From the cell containing the given text, extract its center point as [x, y] coordinate. 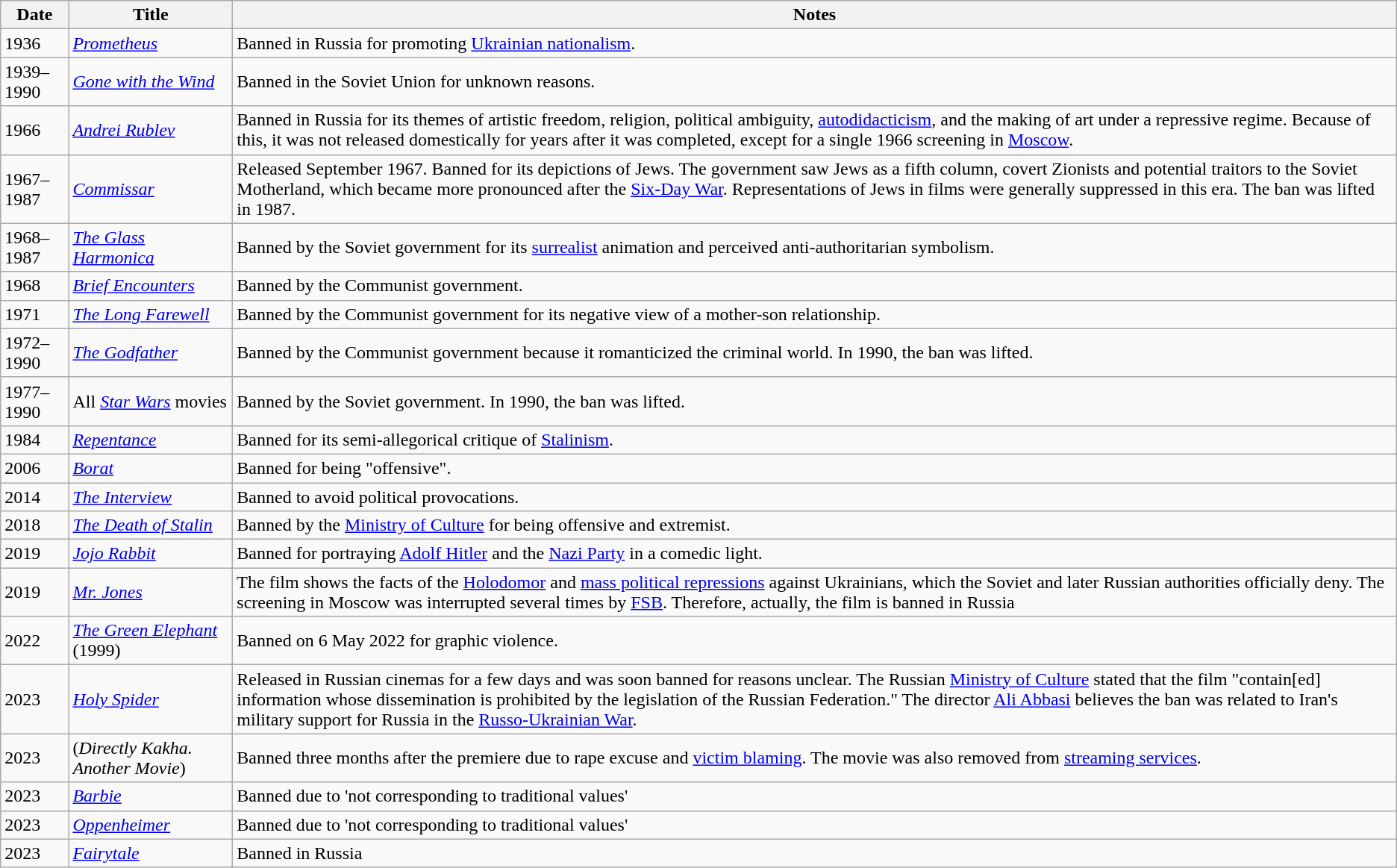
1968 [34, 286]
Banned on 6 May 2022 for graphic violence. [815, 640]
Mr. Jones [151, 593]
Oppenheimer [151, 825]
Andrei Rublev [151, 130]
Banned in Russia for promoting Ukrainian nationalism. [815, 43]
Commissar [151, 189]
1936 [34, 43]
2018 [34, 525]
Title [151, 15]
Repentance [151, 440]
Banned by the Communist government because it romanticized the criminal world. In 1990, the ban was lifted. [815, 352]
2014 [34, 496]
1966 [34, 130]
Jojo Rabbit [151, 554]
1971 [34, 314]
1939–1990 [34, 82]
Banned for being "offensive". [815, 468]
Brief Encounters [151, 286]
The Long Farewell [151, 314]
1967–1987 [34, 189]
Holy Spider [151, 699]
The Green Elephant (1999) [151, 640]
Banned for portraying Adolf Hitler and the Nazi Party in a comedic light. [815, 554]
Banned by the Soviet government for its surrealist animation and perceived anti-authoritarian symbolism. [815, 248]
(Directly Kakha. Another Movie) [151, 758]
Banned by the Communist government. [815, 286]
Prometheus [151, 43]
The Interview [151, 496]
2006 [34, 468]
All Star Wars movies [151, 402]
Date [34, 15]
2022 [34, 640]
Borat [151, 468]
The Glass Harmonica [151, 248]
The Godfather [151, 352]
Banned by the Soviet government. In 1990, the ban was lifted. [815, 402]
Notes [815, 15]
The Death of Stalin [151, 525]
Banned three months after the premiere due to rape excuse and victim blaming. The movie was also removed from streaming services. [815, 758]
Fairytale [151, 853]
1984 [34, 440]
Banned by the Ministry of Culture for being offensive and extremist. [815, 525]
Barbie [151, 796]
Banned to avoid political provocations. [815, 496]
1972–1990 [34, 352]
Banned by the Communist government for its negative view of a mother-son relationship. [815, 314]
Banned in the Soviet Union for unknown reasons. [815, 82]
Banned in Russia [815, 853]
Gone with the Wind [151, 82]
1977–1990 [34, 402]
Banned for its semi-allegorical critique of Stalinism. [815, 440]
1968–1987 [34, 248]
